Pinpoint the cell where the given text exists, returning its (X, Y) midpoint coordinate. 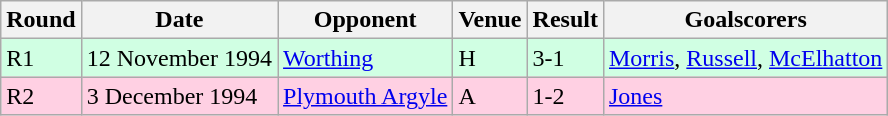
3 December 1994 (179, 96)
Goalscorers (745, 20)
Worthing (366, 58)
H (490, 58)
Round (41, 20)
Result (565, 20)
R2 (41, 96)
Jones (745, 96)
12 November 1994 (179, 58)
3-1 (565, 58)
Plymouth Argyle (366, 96)
Venue (490, 20)
Morris, Russell, McElhatton (745, 58)
R1 (41, 58)
Opponent (366, 20)
Date (179, 20)
1-2 (565, 96)
A (490, 96)
